Return (x, y) of the center of cell containing provided text 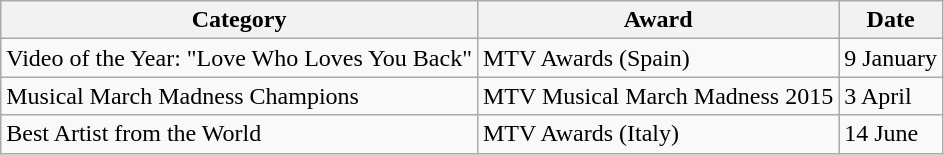
Musical March Madness Champions (240, 96)
MTV Awards (Italy) (658, 134)
Award (658, 20)
MTV Awards (Spain) (658, 58)
Video of the Year: "Love Who Loves You Back" (240, 58)
Category (240, 20)
Best Artist from the World (240, 134)
9 January (891, 58)
14 June (891, 134)
Date (891, 20)
3 April (891, 96)
MTV Musical March Madness 2015 (658, 96)
